Pinpoint the cell where the given text exists, returning its (X, Y) midpoint coordinate. 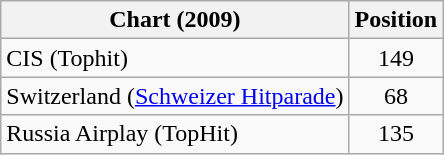
135 (396, 134)
Chart (2009) (175, 20)
Switzerland (Schweizer Hitparade) (175, 96)
149 (396, 58)
Russia Airplay (TopHit) (175, 134)
CIS (Tophit) (175, 58)
Position (396, 20)
68 (396, 96)
